Return (X, Y) of the center of cell containing provided text 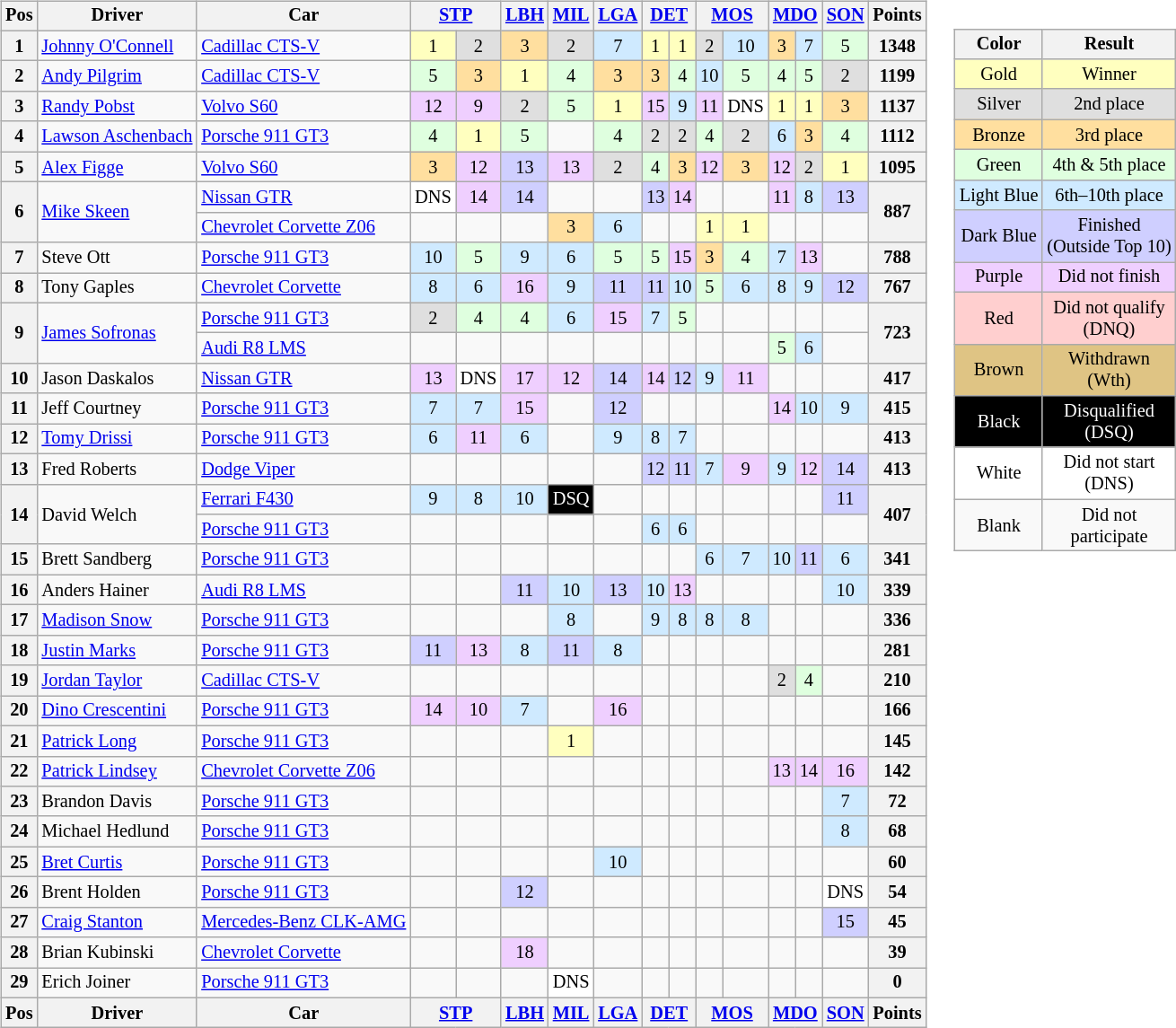
339 (897, 590)
417 (897, 379)
145 (897, 741)
723 (897, 332)
1112 (897, 136)
David Welch (117, 514)
Light Blue (998, 195)
Dark Blue (998, 236)
Gold (998, 75)
Red (998, 318)
Mike Skeen (117, 212)
Did notparticipate (1109, 525)
Did not start(DNS) (1109, 473)
23 (19, 802)
1095 (897, 167)
James Sofronas (117, 332)
27 (19, 922)
Tony Gaples (117, 288)
6th–10th place (1109, 195)
341 (897, 559)
45 (897, 922)
1199 (897, 76)
1137 (897, 107)
166 (897, 711)
336 (897, 620)
68 (897, 831)
1348 (897, 46)
White (998, 473)
Did not qualify(DNQ) (1109, 318)
20 (19, 711)
407 (897, 514)
21 (19, 741)
Ferrari F430 (303, 499)
3rd place (1109, 135)
Did not finish (1109, 277)
0 (897, 983)
Black (998, 422)
Madison Snow (117, 620)
Jason Daskalos (117, 379)
4th & 5th place (1109, 165)
Andy Pilgrim (117, 76)
Fred Roberts (117, 469)
Bret Curtis (117, 862)
210 (897, 681)
19 (19, 681)
Michael Hedlund (117, 831)
72 (897, 802)
Erich Joiner (117, 983)
26 (19, 892)
Silver (998, 104)
Dodge Viper (303, 469)
Patrick Lindsey (117, 771)
281 (897, 650)
Withdrawn(Wth) (1109, 370)
Dino Crescentini (117, 711)
Blank (998, 525)
Jeff Courtney (117, 409)
Anders Hainer (117, 590)
Craig Stanton (117, 922)
24 (19, 831)
767 (897, 288)
Brett Sandberg (117, 559)
Brandon Davis (117, 802)
Mercedes-Benz CLK-AMG (303, 922)
Green (998, 165)
Bronze (998, 135)
25 (19, 862)
415 (897, 409)
Purple (998, 277)
Alex Figge (117, 167)
Steve Ott (117, 258)
Patrick Long (117, 741)
Brian Kubinski (117, 953)
Winner (1109, 75)
887 (897, 212)
Brent Holden (117, 892)
Finished(Outside Top 10) (1109, 236)
Disqualified(DSQ) (1109, 422)
Brown (998, 370)
Color (998, 44)
788 (897, 258)
Randy Pobst (117, 107)
Jordan Taylor (117, 681)
22 (19, 771)
Result (1109, 44)
DSQ (571, 499)
Johnny O'Connell (117, 46)
29 (19, 983)
Justin Marks (117, 650)
Lawson Aschenbach (117, 136)
Tomy Drissi (117, 439)
28 (19, 953)
2nd place (1109, 104)
142 (897, 771)
54 (897, 892)
60 (897, 862)
39 (897, 953)
